Detect which cell encompasses the target text, then output its (X, Y) center coordinate. 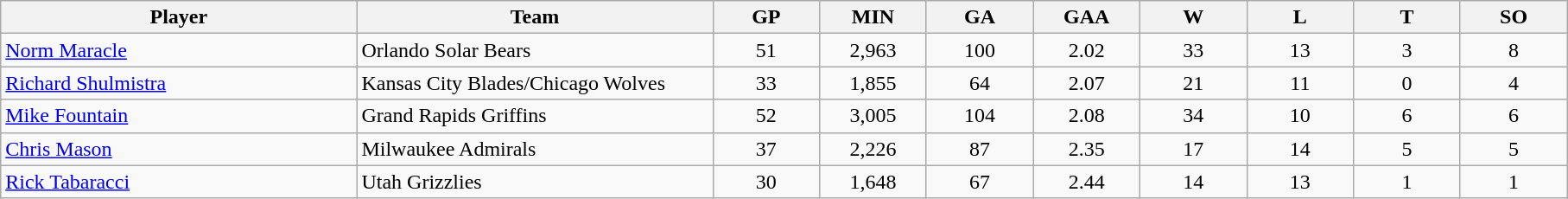
2.02 (1087, 50)
10 (1300, 116)
T (1407, 17)
2,963 (873, 50)
17 (1193, 149)
GP (766, 17)
87 (980, 149)
Mike Fountain (179, 116)
0 (1407, 83)
104 (980, 116)
2.35 (1087, 149)
100 (980, 50)
1,855 (873, 83)
2.44 (1087, 182)
L (1300, 17)
Grand Rapids Griffins (535, 116)
11 (1300, 83)
52 (766, 116)
GA (980, 17)
51 (766, 50)
4 (1514, 83)
Orlando Solar Bears (535, 50)
Chris Mason (179, 149)
37 (766, 149)
W (1193, 17)
2.07 (1087, 83)
Utah Grizzlies (535, 182)
GAA (1087, 17)
2,226 (873, 149)
1,648 (873, 182)
MIN (873, 17)
Richard Shulmistra (179, 83)
Norm Maracle (179, 50)
Rick Tabaracci (179, 182)
64 (980, 83)
34 (1193, 116)
Milwaukee Admirals (535, 149)
Player (179, 17)
SO (1514, 17)
67 (980, 182)
30 (766, 182)
Kansas City Blades/Chicago Wolves (535, 83)
21 (1193, 83)
3,005 (873, 116)
3 (1407, 50)
Team (535, 17)
2.08 (1087, 116)
8 (1514, 50)
